Output the (x, y) coordinate of the center of the cell containing the given text.  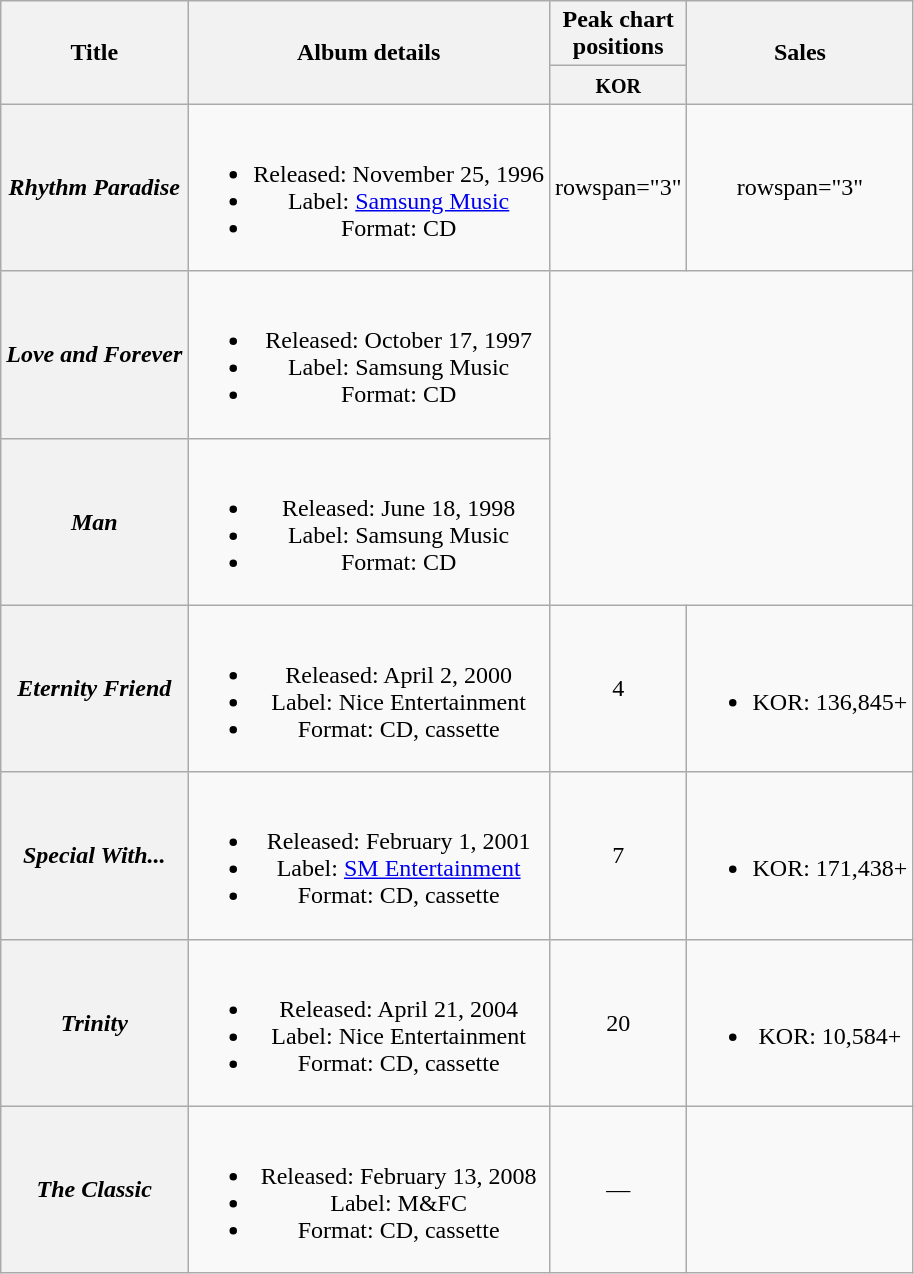
Eternity Friend (94, 688)
Special With... (94, 856)
Album details (369, 52)
KOR: 136,845+ (800, 688)
Released: April 21, 2004Label: Nice EntertainmentFormat: CD, cassette (369, 1022)
Released: October 17, 1997Label: Samsung MusicFormat: CD (369, 354)
Peak chart positions (618, 34)
The Classic (94, 1190)
Rhythm Paradise (94, 188)
KOR: 10,584+ (800, 1022)
KOR (618, 85)
Released: February 1, 2001Label: SM EntertainmentFormat: CD, cassette (369, 856)
Sales (800, 52)
7 (618, 856)
Released: April 2, 2000Label: Nice EntertainmentFormat: CD, cassette (369, 688)
Title (94, 52)
Man (94, 522)
Trinity (94, 1022)
Released: June 18, 1998Label: Samsung MusicFormat: CD (369, 522)
Released: February 13, 2008Label: M&FCFormat: CD, cassette (369, 1190)
20 (618, 1022)
Released: November 25, 1996Label: Samsung MusicFormat: CD (369, 188)
Love and Forever (94, 354)
— (618, 1190)
4 (618, 688)
KOR: 171,438+ (800, 856)
